Search for the cell housing the specified text and yield its [X, Y] center coordinate. 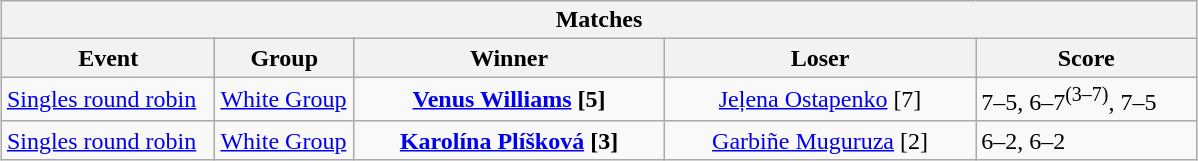
Winner [508, 58]
Score [1086, 58]
Loser [820, 58]
Jeļena Ostapenko [7] [820, 100]
Event [108, 58]
Matches [598, 20]
Karolína Plíšková [3] [508, 140]
Venus Williams [5] [508, 100]
6–2, 6–2 [1086, 140]
Group [284, 58]
7–5, 6–7(3–7), 7–5 [1086, 100]
Garbiñe Muguruza [2] [820, 140]
